Return [x, y] of the center of cell containing provided text 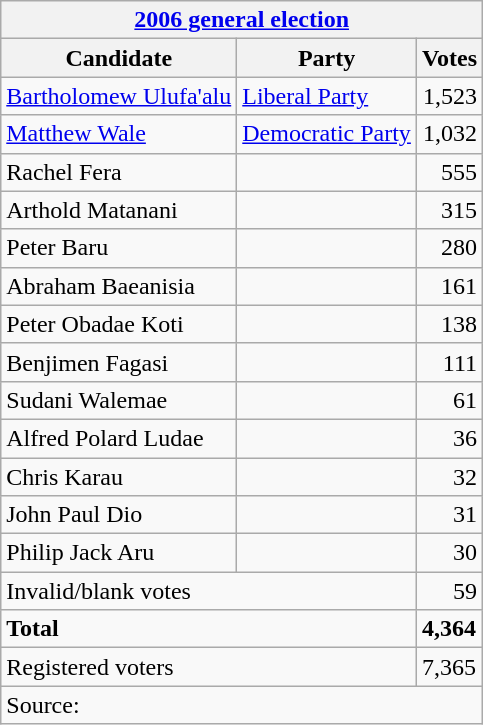
61 [449, 400]
Abraham Baeanisia [119, 286]
Democratic Party [327, 134]
Party [327, 58]
Source: [242, 705]
Matthew Wale [119, 134]
Peter Obadae Koti [119, 324]
111 [449, 362]
Chris Karau [119, 477]
4,364 [449, 629]
Total [209, 629]
31 [449, 515]
280 [449, 248]
Candidate [119, 58]
30 [449, 553]
1,523 [449, 96]
59 [449, 591]
John Paul Dio [119, 515]
36 [449, 438]
315 [449, 210]
Votes [449, 58]
138 [449, 324]
1,032 [449, 134]
Benjimen Fagasi [119, 362]
Rachel Fera [119, 172]
Peter Baru [119, 248]
Philip Jack Aru [119, 553]
Arthold Matanani [119, 210]
Sudani Walemae [119, 400]
7,365 [449, 667]
Alfred Polard Ludae [119, 438]
Registered voters [209, 667]
2006 general election [242, 20]
Invalid/blank votes [209, 591]
Liberal Party [327, 96]
Bartholomew Ulufa'alu [119, 96]
161 [449, 286]
555 [449, 172]
32 [449, 477]
